From the cell containing the given text, extract its center point as [x, y] coordinate. 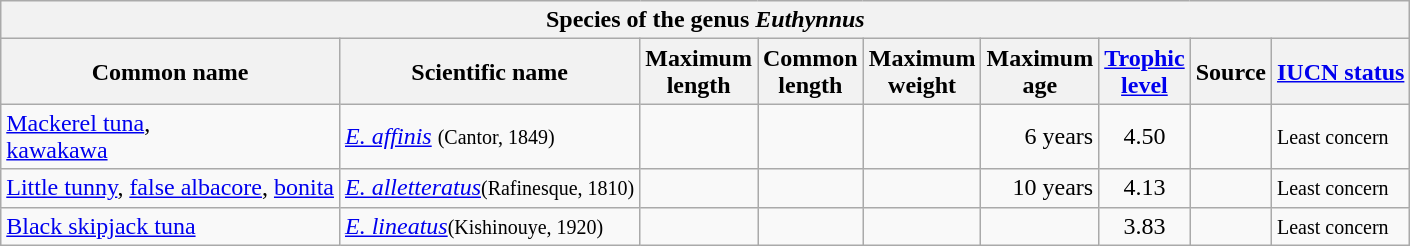
Scientific name [489, 72]
Black skipjack tuna [170, 226]
3.83 [1145, 226]
Mackerel tuna,kawakawa [170, 136]
IUCN status [1340, 72]
Maximumage [1040, 72]
Commonlength [811, 72]
4.50 [1145, 136]
Trophiclevel [1145, 72]
E. alletteratus(Rafinesque, 1810) [489, 188]
4.13 [1145, 188]
6 years [1040, 136]
Species of the genus Euthynnus [706, 20]
Little tunny, false albacore, bonita [170, 188]
10 years [1040, 188]
Maximumweight [922, 72]
Source [1230, 72]
Common name [170, 72]
Maximumlength [699, 72]
E. affinis (Cantor, 1849) [489, 136]
E. lineatus(Kishinouye, 1920) [489, 226]
